Determine the (x, y) coordinate at the center of the cell enclosing the given text.  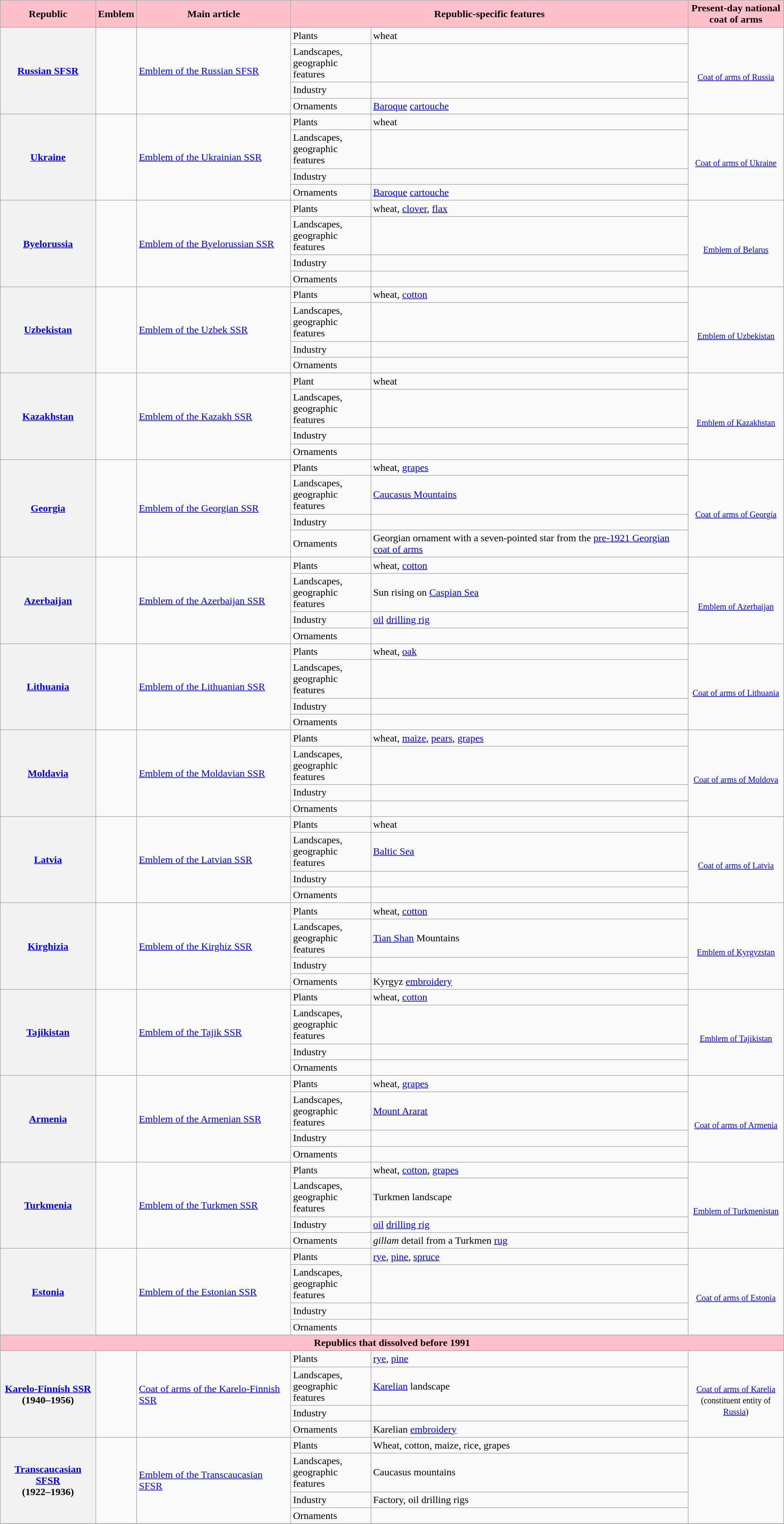
Coat of arms of Latvia (736, 860)
Republic (48, 14)
Lithuania (48, 687)
Estonia (48, 1292)
Moldavia (48, 773)
Factory, oil drilling rigs (529, 1500)
Emblem (116, 14)
Turkmen landscape (529, 1197)
Emblem of the Uzbek SSR (214, 330)
Tian Shan Mountains (529, 938)
gillam detail from a Turkmen rug (529, 1240)
Emblem of the Kazakh SSR (214, 416)
Emblem of the Ukrainian SSR (214, 157)
Emblem of Turkmenistan (736, 1205)
Emblem of the Azerbaijan SSR (214, 600)
Emblem of Uzbekistan (736, 330)
Emblem of Belarus (736, 243)
Turkmenia (48, 1205)
wheat, clover, flax (529, 208)
Karelian embroidery (529, 1429)
Emblem of the Tajik SSR (214, 1033)
Coat of arms of Moldova (736, 773)
Caucasus Mountains (529, 495)
Russian SFSR (48, 71)
Coat of arms of Lithuania (736, 687)
Plant (331, 381)
Sun rising on Caspian Sea (529, 592)
Emblem of the Kirghiz SSR (214, 946)
Emblem of the Russian SFSR (214, 71)
Georgia (48, 509)
Emblem of Azerbaijan (736, 600)
Emblem of Tajikistan (736, 1033)
Coat of arms of Karelia(constituent entity of Russia) (736, 1394)
Byelorussia (48, 243)
Coat of arms of Estonia (736, 1292)
Karelo-Finnish SSR (1940–1956) (48, 1394)
Present-day national coat of arms (736, 14)
Emblem of the Transcaucasian SFSR (214, 1480)
rye, pine, spruce (529, 1256)
wheat, maize, pears, grapes (529, 738)
Emblem of the Turkmen SSR (214, 1205)
Emblem of the Georgian SSR (214, 509)
Azerbaijan (48, 600)
Republic-specific features (489, 14)
Transcaucasian SFSR (1922–1936) (48, 1480)
Kirghizia (48, 946)
Emblem of the Latvian SSR (214, 860)
Coat of arms of Armenia (736, 1119)
Emblem of the Byelorussian SSR (214, 243)
Caucasus mountains (529, 1472)
Kyrgyz embroidery (529, 982)
rye, pine (529, 1359)
wheat, oak (529, 652)
Tajikistan (48, 1033)
Uzbekistan (48, 330)
Armenia (48, 1119)
Latvia (48, 860)
wheat, cotton, grapes (529, 1170)
Emblem of Kyrgyzstan (736, 946)
Emblem of the Armenian SSR (214, 1119)
Emblem of the Estonian SSR (214, 1292)
Coat of arms of Georgia (736, 509)
Wheat, cotton, maize, rice, grapes (529, 1445)
Coat of arms of the Karelo-Finnish SSR (214, 1394)
Karelian landscape (529, 1386)
Emblem of the Moldavian SSR (214, 773)
Coat of arms of Russia (736, 71)
Ukraine (48, 157)
Baltic Sea (529, 852)
Kazakhstan (48, 416)
Republics that dissolved before 1991 (392, 1343)
Main article (214, 14)
Emblem of the Lithuanian SSR (214, 687)
Mount Ararat (529, 1111)
Coat of arms of Ukraine (736, 157)
Emblem of Kazakhstan (736, 416)
Georgian ornament with a seven-pointed star from the pre-1921 Georgian coat of arms (529, 544)
